Find where the given text appears and provide that cell's center as [x, y] coordinate. 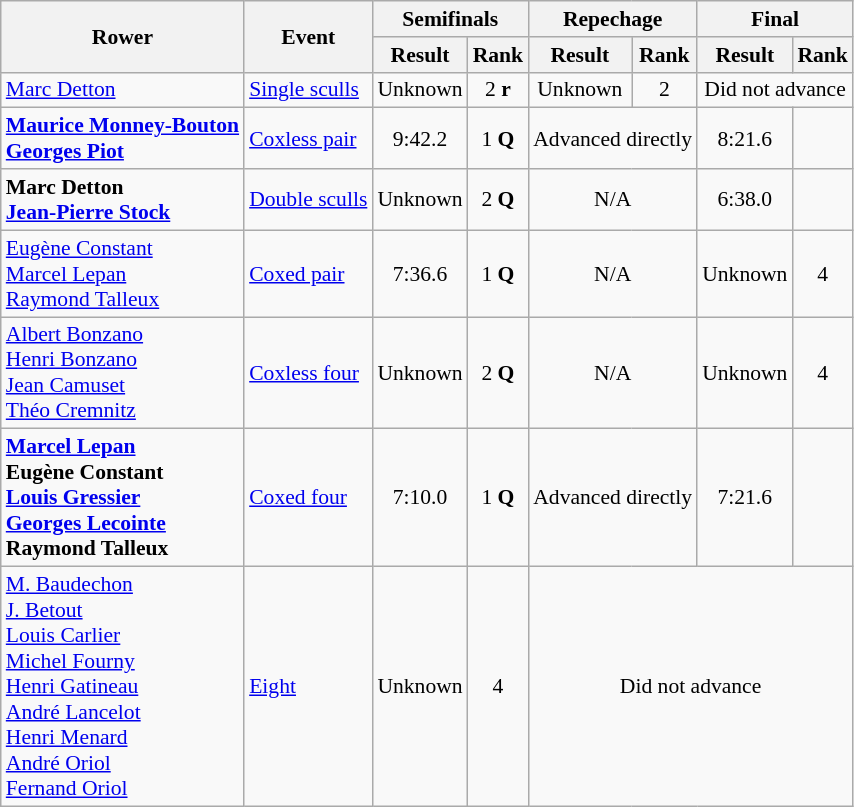
Marcel Lepan Eugène Constant Louis Gressier Georges Lecointe Raymond Talleux [122, 498]
2 [665, 90]
Rower [122, 36]
Event [308, 36]
6:38.0 [744, 200]
Eight [308, 687]
7:36.6 [420, 274]
M. Baudechon J. Betout Louis Carlier Michel Fourny Henri Gatineau André Lancelot Henri Menard André Oriol Fernand Oriol [122, 687]
Coxless four [308, 373]
Coxed pair [308, 274]
Marc Detton Jean-Pierre Stock [122, 200]
7:10.0 [420, 498]
Albert Bonzano Henri Bonzano Jean Camuset Théo Cremnitz [122, 373]
7:21.6 [744, 498]
9:42.2 [420, 138]
Semifinals [450, 19]
2 r [498, 90]
Double sculls [308, 200]
Coxed four [308, 498]
Coxless pair [308, 138]
Repechage [612, 19]
Marc Detton [122, 90]
Maurice Monney-Bouton Georges Piot [122, 138]
Final [775, 19]
Eugène Constant Marcel Lepan Raymond Talleux [122, 274]
Single sculls [308, 90]
8:21.6 [744, 138]
